Return (X, Y) of the center of cell containing provided text 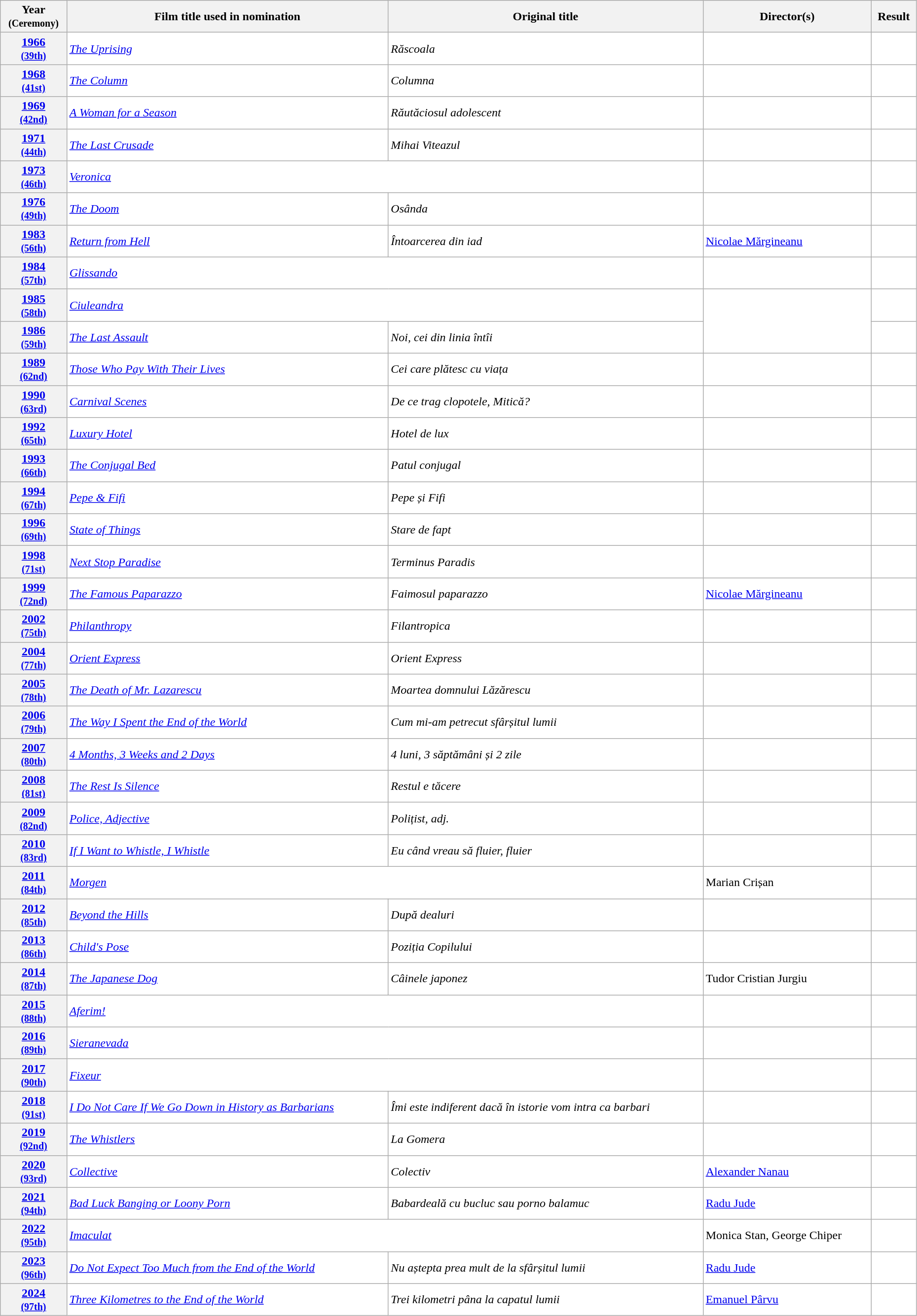
The Famous Paparazzo (227, 594)
Ciuleandra (385, 305)
Câinele japonez (546, 979)
Result (894, 17)
Răutăciosul adolescent (546, 112)
Alexander Nanau (787, 1172)
2006(79th) (34, 722)
The Uprising (227, 48)
1999(72nd) (34, 594)
1989(62nd) (34, 369)
Child's Pose (227, 947)
1996(69th) (34, 530)
Filantropica (546, 626)
Three Kilometres to the End of the World (227, 1300)
Moartea domnului Lăzărescu (546, 690)
A Woman for a Season (227, 112)
2005(78th) (34, 690)
De ce trag clopotele, Mitică? (546, 401)
Cum mi-am petrecut sfârșitul lumii (546, 722)
2019(92nd) (34, 1139)
Film title used in nomination (227, 17)
4 luni, 3 săptămâni și 2 zile (546, 754)
Întoarcerea din iad (546, 241)
Year(Ceremony) (34, 17)
Police, Adjective (227, 818)
1976(49th) (34, 209)
După dealuri (546, 914)
2011(84th) (34, 883)
2021(94th) (34, 1203)
2015(88th) (34, 1011)
State of Things (227, 530)
1984(57th) (34, 273)
Nu aștepta prea mult de la sfârșitul lumii (546, 1267)
Those Who Pay With Their Lives (227, 369)
Emanuel Pârvu (787, 1300)
Polițist, adj. (546, 818)
1992(65th) (34, 434)
Collective (227, 1172)
The Doom (227, 209)
Director(s) (787, 17)
Original title (546, 17)
Beyond the Hills (227, 914)
Mihai Viteazul (546, 145)
Patul conjugal (546, 465)
I Do Not Care If We Go Down in History as Barbarians (227, 1107)
Îmi este indiferent dacă în istorie vom intra ca barbari (546, 1107)
Osânda (546, 209)
Poziția Copilului (546, 947)
Stare de fapt (546, 530)
2002(75th) (34, 626)
Luxury Hotel (227, 434)
1990(63rd) (34, 401)
Tudor Cristian Jurgiu (787, 979)
2017(90th) (34, 1075)
Babardeală cu bucluc sau porno balamuc (546, 1203)
2007(80th) (34, 754)
2016(89th) (34, 1043)
1971(44th) (34, 145)
Veronica (385, 177)
2024(97th) (34, 1300)
1966(39th) (34, 48)
2020(93rd) (34, 1172)
If I Want to Whistle, I Whistle (227, 850)
1968(41st) (34, 81)
Philanthropy (227, 626)
The Last Assault (227, 337)
Colectiv (546, 1172)
Imaculat (385, 1236)
Răscoala (546, 48)
Fixeur (385, 1075)
1969(42nd) (34, 112)
2010(83rd) (34, 850)
Trei kilometri pâna la capatul lumii (546, 1300)
Eu când vreau să fluier, fluier (546, 850)
Columna (546, 81)
2018(91st) (34, 1107)
The Conjugal Bed (227, 465)
Noi, cei din linia întîi (546, 337)
2008(81st) (34, 786)
2004(77th) (34, 658)
2013(86th) (34, 947)
2012(85th) (34, 914)
The Rest Is Silence (227, 786)
Carnival Scenes (227, 401)
Pepe & Fifi (227, 498)
Faimosul paparazzo (546, 594)
Bad Luck Banging or Loony Porn (227, 1203)
2022(95th) (34, 1236)
Sieranevada (385, 1043)
Pepe și Fifi (546, 498)
4 Months, 3 Weeks and 2 Days (227, 754)
Next Stop Paradise (227, 562)
Marian Crișan (787, 883)
1983(56th) (34, 241)
2014(87th) (34, 979)
1998(71st) (34, 562)
The Death of Mr. Lazarescu (227, 690)
Glissando (385, 273)
The Column (227, 81)
Monica Stan, George Chiper (787, 1236)
Do Not Expect Too Much from the End of the World (227, 1267)
The Japanese Dog (227, 979)
Cei care plătesc cu viața (546, 369)
1985(58th) (34, 305)
Restul e tăcere (546, 786)
Hotel de lux (546, 434)
The Way I Spent the End of the World (227, 722)
2009(82nd) (34, 818)
2023(96th) (34, 1267)
La Gomera (546, 1139)
1994(67th) (34, 498)
The Last Crusade (227, 145)
Return from Hell (227, 241)
Aferim! (385, 1011)
Terminus Paradis (546, 562)
1973(46th) (34, 177)
The Whistlers (227, 1139)
1986(59th) (34, 337)
Morgen (385, 883)
1993(66th) (34, 465)
